Provide the (x, y) coordinate of the cell's center where the given text is located.  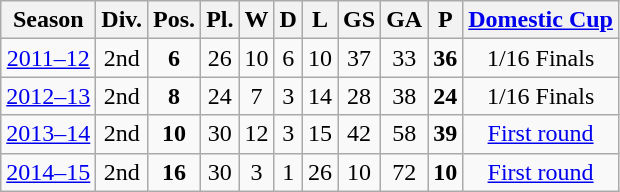
37 (360, 58)
GA (404, 20)
39 (446, 134)
Season (48, 20)
36 (446, 58)
8 (174, 96)
Domestic Cup (541, 20)
33 (404, 58)
2011–12 (48, 58)
2012–13 (48, 96)
16 (174, 172)
W (256, 20)
L (320, 20)
14 (320, 96)
7 (256, 96)
72 (404, 172)
2013–14 (48, 134)
58 (404, 134)
28 (360, 96)
2014–15 (48, 172)
12 (256, 134)
15 (320, 134)
42 (360, 134)
P (446, 20)
D (288, 20)
Pl. (220, 20)
1 (288, 172)
38 (404, 96)
GS (360, 20)
Pos. (174, 20)
Div. (122, 20)
